From the cell containing the given text, extract its center point as (X, Y) coordinate. 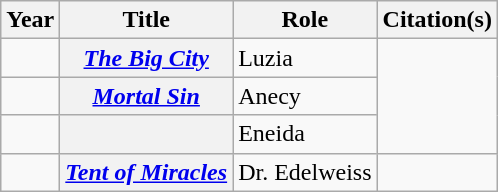
Mortal Sin (146, 96)
Tent of Miracles (146, 172)
Role (305, 20)
The Big City (146, 58)
Year (30, 20)
Citation(s) (437, 20)
Eneida (305, 134)
Dr. Edelweiss (305, 172)
Title (146, 20)
Luzia (305, 58)
Anecy (305, 96)
